Search for the cell housing the specified text and yield its [x, y] center coordinate. 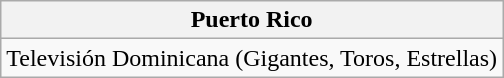
Puerto Rico [252, 20]
Televisión Dominicana (Gigantes, Toros, Estrellas) [252, 58]
